Output the [X, Y] coordinate of the center of the cell containing the given text.  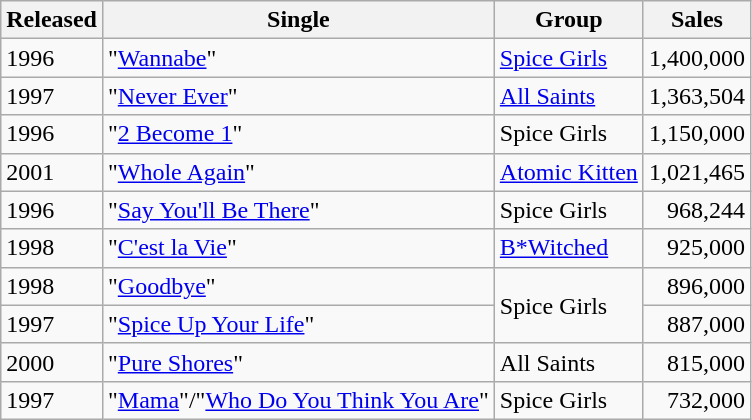
Sales [696, 20]
"Goodbye" [298, 286]
732,000 [696, 400]
2000 [52, 362]
Single [298, 20]
"Spice Up Your Life" [298, 324]
"Never Ever" [298, 96]
"Mama"/"Who Do You Think You Are" [298, 400]
Group [568, 20]
Released [52, 20]
815,000 [696, 362]
"Say You'll Be There" [298, 210]
"C'est la Vie" [298, 248]
887,000 [696, 324]
1,150,000 [696, 134]
B*Witched [568, 248]
925,000 [696, 248]
1,400,000 [696, 58]
968,244 [696, 210]
896,000 [696, 286]
2001 [52, 172]
"2 Become 1" [298, 134]
"Whole Again" [298, 172]
1,363,504 [696, 96]
1,021,465 [696, 172]
"Pure Shores" [298, 362]
Atomic Kitten [568, 172]
"Wannabe" [298, 58]
